Locate the cell with the specified text and output its [x, y] center coordinate. 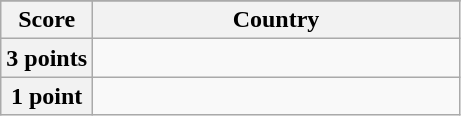
1 point [47, 96]
3 points [47, 58]
Country [276, 20]
Score [47, 20]
